Search for the cell housing the specified text and yield its [X, Y] center coordinate. 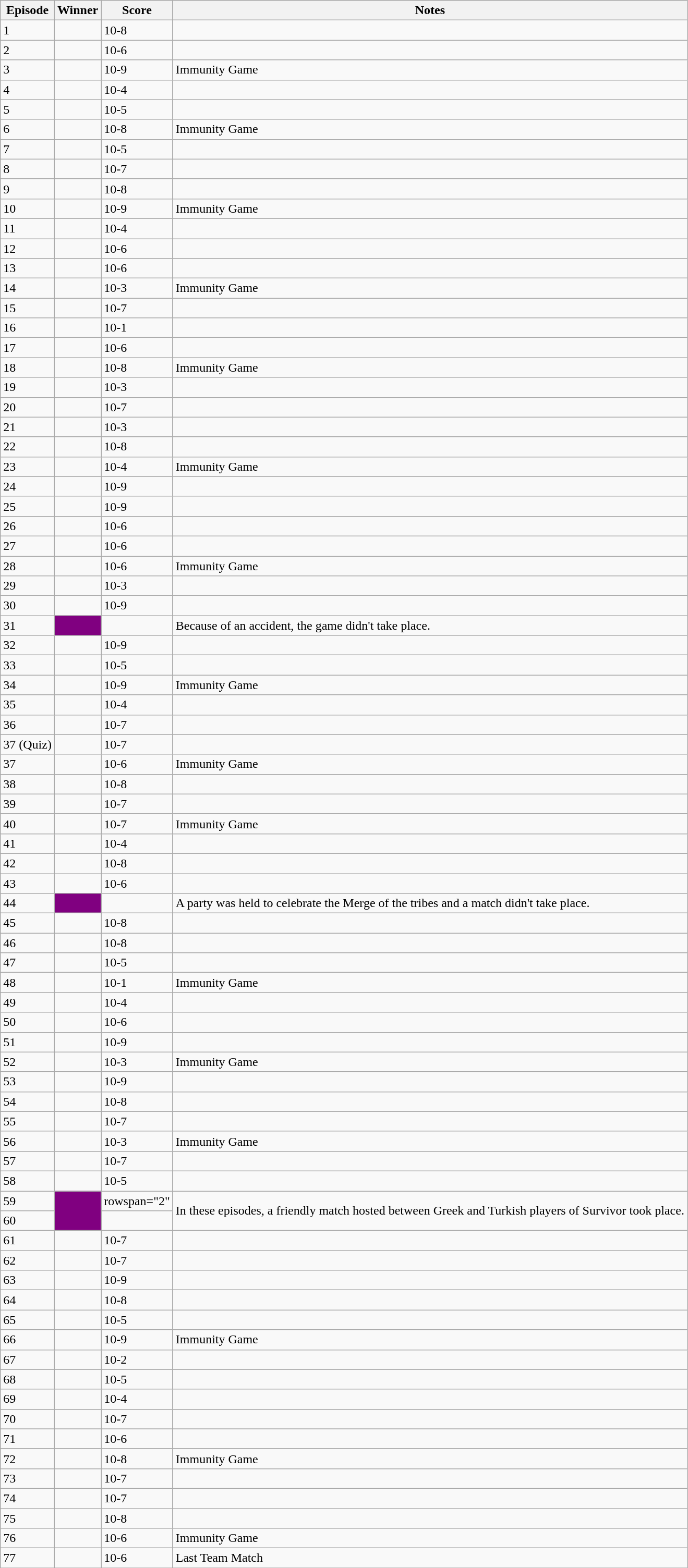
8 [28, 169]
36 [28, 725]
57 [28, 1161]
77 [28, 1558]
2 [28, 50]
27 [28, 546]
4 [28, 90]
24 [28, 486]
21 [28, 427]
46 [28, 943]
49 [28, 1002]
1 [28, 30]
3 [28, 70]
16 [28, 328]
14 [28, 288]
12 [28, 249]
Notes [430, 10]
72 [28, 1459]
51 [28, 1042]
43 [28, 884]
35 [28, 705]
18 [28, 367]
6 [28, 129]
10 [28, 209]
28 [28, 566]
19 [28, 387]
A party was held to celebrate the Merge of the tribes and a match didn't take place. [430, 903]
50 [28, 1022]
54 [28, 1101]
Last Team Match [430, 1558]
30 [28, 606]
33 [28, 665]
37 [28, 764]
10-2 [137, 1359]
61 [28, 1241]
5 [28, 109]
15 [28, 308]
In these episodes, a friendly match hosted between Greek and Turkish players of Survivor took place. [430, 1210]
37 (Quiz) [28, 744]
11 [28, 228]
Episode [28, 10]
32 [28, 645]
29 [28, 586]
63 [28, 1280]
70 [28, 1419]
59 [28, 1200]
26 [28, 526]
68 [28, 1379]
39 [28, 804]
17 [28, 348]
74 [28, 1498]
41 [28, 843]
7 [28, 149]
rowspan="2" [137, 1200]
76 [28, 1538]
31 [28, 626]
75 [28, 1518]
47 [28, 963]
42 [28, 863]
58 [28, 1181]
Because of an accident, the game didn't take place. [430, 626]
38 [28, 784]
Score [137, 10]
13 [28, 268]
22 [28, 447]
66 [28, 1340]
53 [28, 1082]
48 [28, 983]
67 [28, 1359]
62 [28, 1260]
60 [28, 1221]
Winner [77, 10]
52 [28, 1062]
71 [28, 1439]
64 [28, 1300]
40 [28, 824]
23 [28, 467]
34 [28, 685]
44 [28, 903]
73 [28, 1478]
9 [28, 189]
69 [28, 1399]
45 [28, 923]
20 [28, 407]
56 [28, 1141]
55 [28, 1121]
65 [28, 1320]
25 [28, 506]
